Locate the cell with the specified text and output its (x, y) center coordinate. 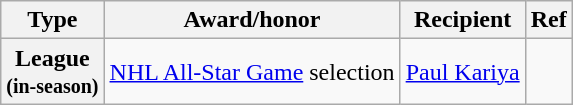
Award/honor (252, 20)
Recipient (462, 20)
NHL All-Star Game selection (252, 72)
League(in-season) (52, 72)
Type (52, 20)
Ref (548, 20)
Paul Kariya (462, 72)
